Detect which cell encompasses the target text, then output its [x, y] center coordinate. 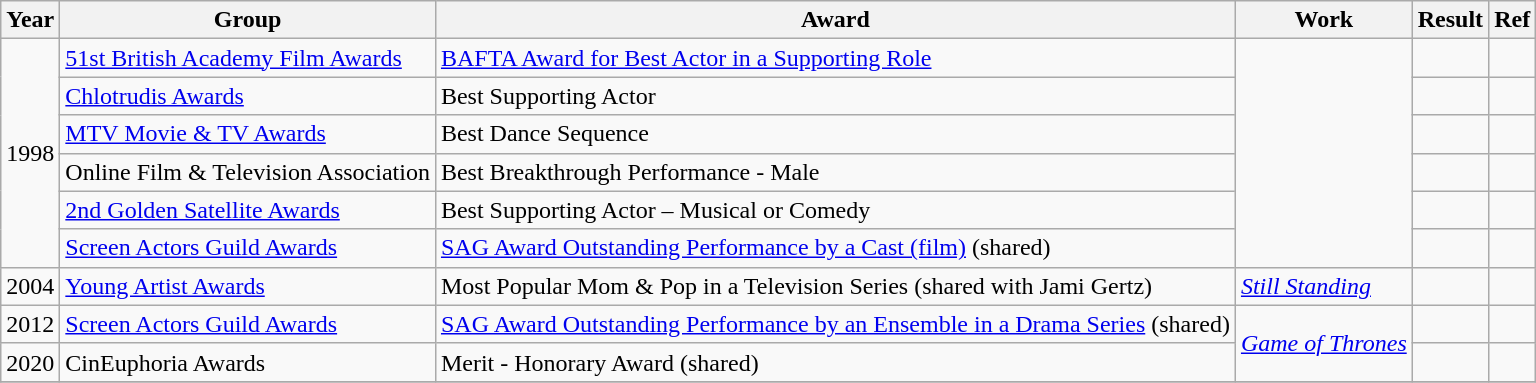
Best Breakthrough Performance - Male [835, 172]
Work [1324, 20]
Result [1450, 20]
SAG Award Outstanding Performance by an Ensemble in a Drama Series (shared) [835, 324]
Most Popular Mom & Pop in a Television Series (shared with Jami Gertz) [835, 286]
Best Dance Sequence [835, 134]
BAFTA Award for Best Actor in a Supporting Role [835, 58]
Young Artist Awards [248, 286]
Still Standing [1324, 286]
2004 [30, 286]
2nd Golden Satellite Awards [248, 210]
Best Supporting Actor [835, 96]
Game of Thrones [1324, 343]
51st British Academy Film Awards [248, 58]
Merit - Honorary Award (shared) [835, 362]
MTV Movie & TV Awards [248, 134]
2020 [30, 362]
Year [30, 20]
Best Supporting Actor – Musical or Comedy [835, 210]
Online Film & Television Association [248, 172]
1998 [30, 153]
Award [835, 20]
Chlotrudis Awards [248, 96]
2012 [30, 324]
Group [248, 20]
SAG Award Outstanding Performance by a Cast (film) (shared) [835, 248]
Ref [1512, 20]
CinEuphoria Awards [248, 362]
